Return [x, y] of the center of cell containing provided text 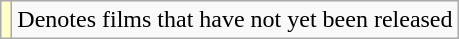
Denotes films that have not yet been released [235, 20]
